Return [X, Y] of the center of cell containing provided text 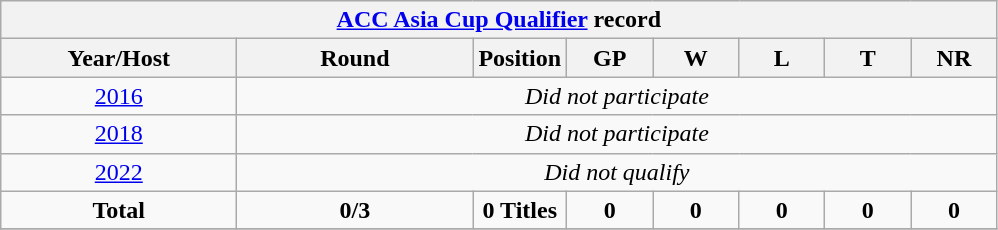
W [696, 58]
Round [355, 58]
0/3 [355, 210]
Did not qualify [617, 172]
L [782, 58]
2022 [119, 172]
Total [119, 210]
2018 [119, 134]
0 Titles [520, 210]
2016 [119, 96]
NR [954, 58]
GP [610, 58]
Position [520, 58]
T [868, 58]
ACC Asia Cup Qualifier record [499, 20]
Year/Host [119, 58]
